Capture the cell that displays the provided text and extract its [x, y] central coordinate. 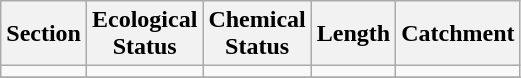
Catchment [458, 34]
Length [353, 34]
EcologicalStatus [144, 34]
ChemicalStatus [257, 34]
Section [44, 34]
